Return the [X, Y] coordinate for the center point of the cell that contains the specified text.  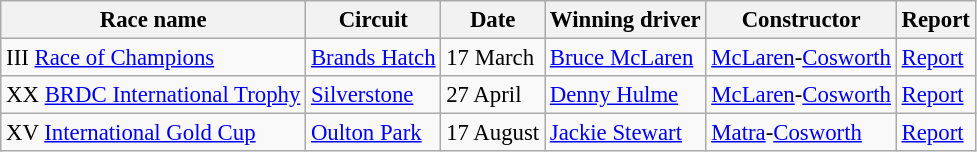
Denny Hulme [624, 95]
Bruce McLaren [624, 58]
XX BRDC International Trophy [154, 95]
Winning driver [624, 20]
Circuit [374, 20]
Race name [154, 20]
Oulton Park [374, 133]
Constructor [801, 20]
17 March [493, 58]
17 August [493, 133]
Matra-Cosworth [801, 133]
Silverstone [374, 95]
XV International Gold Cup [154, 133]
Jackie Stewart [624, 133]
Date [493, 20]
27 April [493, 95]
III Race of Champions [154, 58]
Brands Hatch [374, 58]
